Capture the cell that displays the provided text and extract its [X, Y] central coordinate. 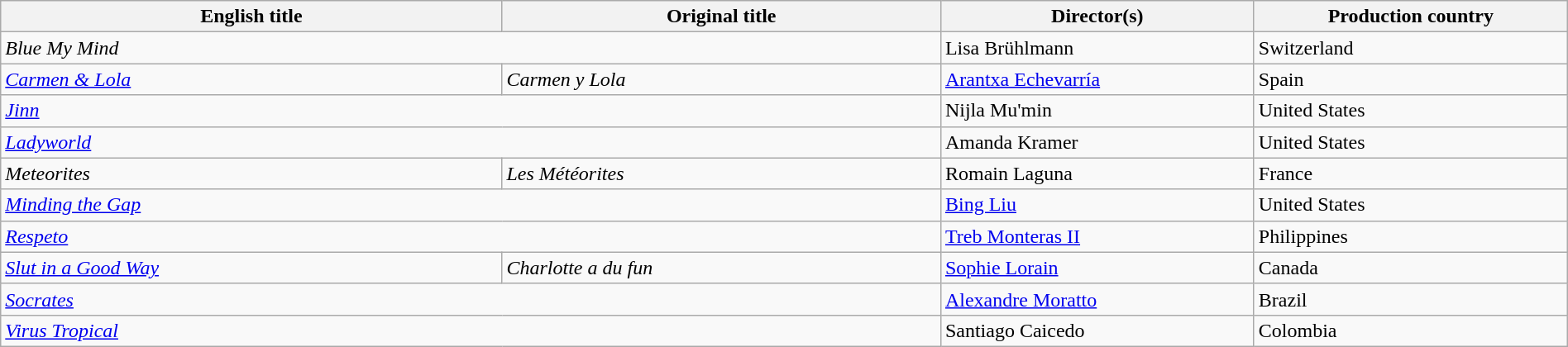
Romain Laguna [1097, 173]
Santiago Caicedo [1097, 330]
Original title [721, 17]
Spain [1411, 79]
Sophie Lorain [1097, 268]
Slut in a Good Way [251, 268]
Brazil [1411, 299]
Blue My Mind [471, 48]
Lisa Brühlmann [1097, 48]
Switzerland [1411, 48]
Jinn [471, 111]
France [1411, 173]
Alexandre Moratto [1097, 299]
Director(s) [1097, 17]
Socrates [471, 299]
Minding the Gap [471, 205]
Charlotte a du fun [721, 268]
English title [251, 17]
Colombia [1411, 330]
Meteorites [251, 173]
Arantxa Echevarría [1097, 79]
Carmen & Lola [251, 79]
Philippines [1411, 236]
Treb Monteras II [1097, 236]
Canada [1411, 268]
Production country [1411, 17]
Respeto [471, 236]
Amanda Kramer [1097, 142]
Virus Tropical [471, 330]
Bing Liu [1097, 205]
Nijla Mu'min [1097, 111]
Carmen y Lola [721, 79]
Les Météorites [721, 173]
Ladyworld [471, 142]
